Provide the (X, Y) coordinate of the cell's center where the given text is located.  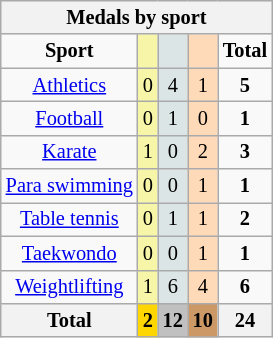
Karate (70, 152)
Table tennis (70, 219)
10 (203, 320)
Sport (70, 51)
5 (245, 85)
Athletics (70, 85)
Taekwondo (70, 253)
Para swimming (70, 186)
Weightlifting (70, 287)
Football (70, 118)
12 (173, 320)
3 (245, 152)
Medals by sport (136, 17)
24 (245, 320)
